Pinpoint the cell where the given text exists, returning its [x, y] midpoint coordinate. 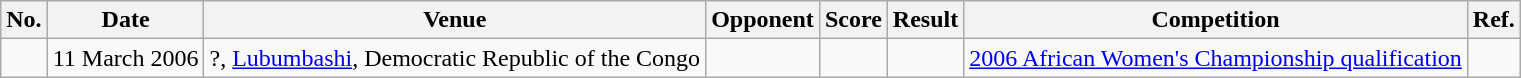
2006 African Women's Championship qualification [1216, 58]
Competition [1216, 20]
Venue [455, 20]
11 March 2006 [126, 58]
Ref. [1494, 20]
Date [126, 20]
No. [24, 20]
Opponent [763, 20]
Score [853, 20]
?, Lubumbashi, Democratic Republic of the Congo [455, 58]
Result [925, 20]
